For the text-containing cell, return its midpoint in [x, y] coordinate format. 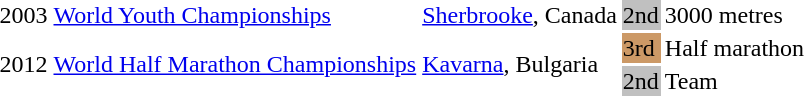
Kavarna, Bulgaria [520, 64]
3rd [640, 48]
World Youth Championships [235, 15]
World Half Marathon Championships [235, 64]
Sherbrooke, Canada [520, 15]
